Search for the cell housing the specified text and yield its [x, y] center coordinate. 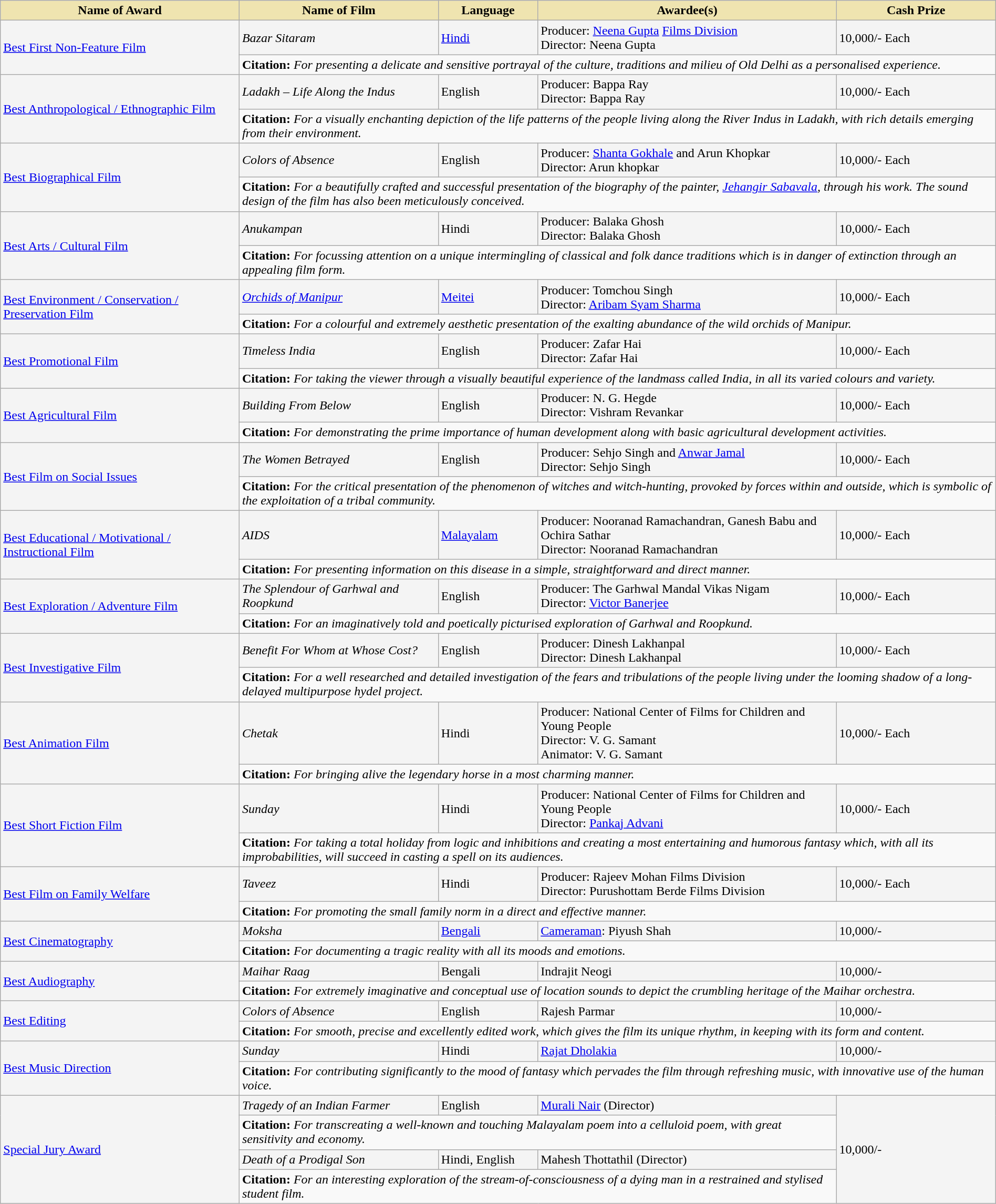
Taveez [338, 884]
Citation: For smooth, precise and excellently edited work, which gives the film its unique rhythm, in keeping with its form and content. [617, 1031]
Rajesh Parmar [687, 1011]
Language [487, 11]
Citation: For extremely imaginative and conceptual use of location sounds to depict the crumbling heritage of the Maihar orchestra. [617, 991]
Death of a Prodigal Son [338, 1159]
Moksha [338, 931]
Producer: N. G. HegdeDirector: Vishram Revankar [687, 406]
Producer: Sehjo Singh and Anwar JamalDirector: Sehjo Singh [687, 459]
Citation: For an imaginatively told and poetically picturised exploration of Garhwal and Roopkund. [617, 623]
Murali Nair (Director) [687, 1105]
Producer: Neena Gupta Films DivisionDirector: Neena Gupta [687, 38]
Producer: National Center of Films for Children and Young PeopleDirector: Pankaj Advani [687, 808]
Best Biographical Film [120, 177]
Best Editing [120, 1021]
Citation: For taking the viewer through a visually beautiful experience of the landmass called India, in all its varied colours and variety. [617, 378]
Awardee(s) [687, 11]
Producer: Bappa RayDirector: Bappa Ray [687, 91]
Producer: Balaka GhoshDirector: Balaka Ghosh [687, 228]
Best Film on Social Issues [120, 477]
Producer: National Center of Films for Children and Young PeopleDirector: V. G. SamantAnimator: V. G. Samant [687, 733]
Timeless India [338, 351]
Maihar Raag [338, 971]
Citation: For documenting a tragic reality with all its moods and emotions. [617, 951]
Best Exploration / Adventure Film [120, 606]
Citation: For an interesting exploration of the stream-of-consciousness of a dying man in a restrained and stylised student film. [538, 1187]
Cameraman: Piyush Shah [687, 931]
Ladakh – Life Along the Indus [338, 91]
Best First Non-Feature Film [120, 47]
Anukampan [338, 228]
Mahesh Thottathil (Director) [687, 1159]
Citation: For a colourful and extremely aesthetic presentation of the exalting abundance of the wild orchids of Manipur. [617, 324]
Best Environment / Conservation / Preservation Film [120, 307]
Tragedy of an Indian Farmer [338, 1105]
Name of Film [338, 11]
Citation: For transcreating a well-known and touching Malayalam poem into a celluloid poem, with great sensitivity and economy. [538, 1132]
Producer: The Garhwal Mandal Vikas NigamDirector: Victor Banerjee [687, 596]
Producer: Rajeev Mohan Films DivisionDirector: Purushottam Berde Films Division [687, 884]
Building From Below [338, 406]
Producer: Zafar HaiDirector: Zafar Hai [687, 351]
Hindi, English [487, 1159]
Best Short Fiction Film [120, 825]
Indrajit Neogi [687, 971]
Name of Award [120, 11]
Citation: For presenting a delicate and sensitive portrayal of the culture, traditions and milieu of Old Delhi as a personalised experience. [617, 65]
Best Promotional Film [120, 361]
Special Jury Award [120, 1149]
Best Cinematography [120, 941]
Bazar Sitaram [338, 38]
Best Anthropological / Ethnographic Film [120, 109]
Citation: For promoting the small family norm in a direct and effective manner. [617, 911]
Best Investigative Film [120, 667]
Citation: For presenting information on this disease in a simple, straightforward and direct manner. [617, 569]
Cash Prize [916, 11]
Producer: Dinesh LakhanpalDirector: Dinesh Lakhanpal [687, 651]
Best Animation Film [120, 743]
AIDS [338, 535]
Best Film on Family Welfare [120, 893]
The Women Betrayed [338, 459]
Meitei [487, 296]
The Splendour of Garhwal and Roopkund [338, 596]
Rajat Dholakia [687, 1051]
Citation: For demonstrating the prime importance of human development along with basic agricultural development activities. [617, 433]
Citation: For bringing alive the legendary horse in a most charming manner. [617, 774]
Chetak [338, 733]
Producer: Nooranad Ramachandran, Ganesh Babu and Ochira SatharDirector: Nooranad Ramachandran [687, 535]
Orchids of Manipur [338, 296]
Producer: Shanta Gokhale and Arun KhopkarDirector: Arun khopkar [687, 160]
Best Arts / Cultural Film [120, 245]
Best Audiography [120, 981]
Best Educational / Motivational / Instructional Film [120, 545]
Malayalam [487, 535]
Benefit For Whom at Whose Cost? [338, 651]
Best Agricultural Film [120, 415]
Best Music Direction [120, 1068]
Producer: Tomchou SinghDirector: Aribam Syam Sharma [687, 296]
